For the text-containing cell, return its midpoint in [X, Y] coordinate format. 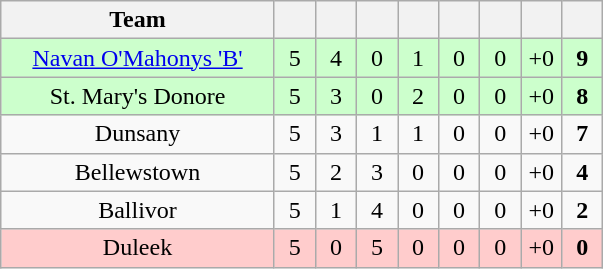
9 [582, 58]
7 [582, 134]
8 [582, 96]
Bellewstown [138, 172]
Ballivor [138, 210]
Team [138, 20]
Duleek [138, 248]
Navan O'Mahonys 'B' [138, 58]
Dunsany [138, 134]
St. Mary's Donore [138, 96]
